Capture the cell that displays the provided text and extract its (x, y) central coordinate. 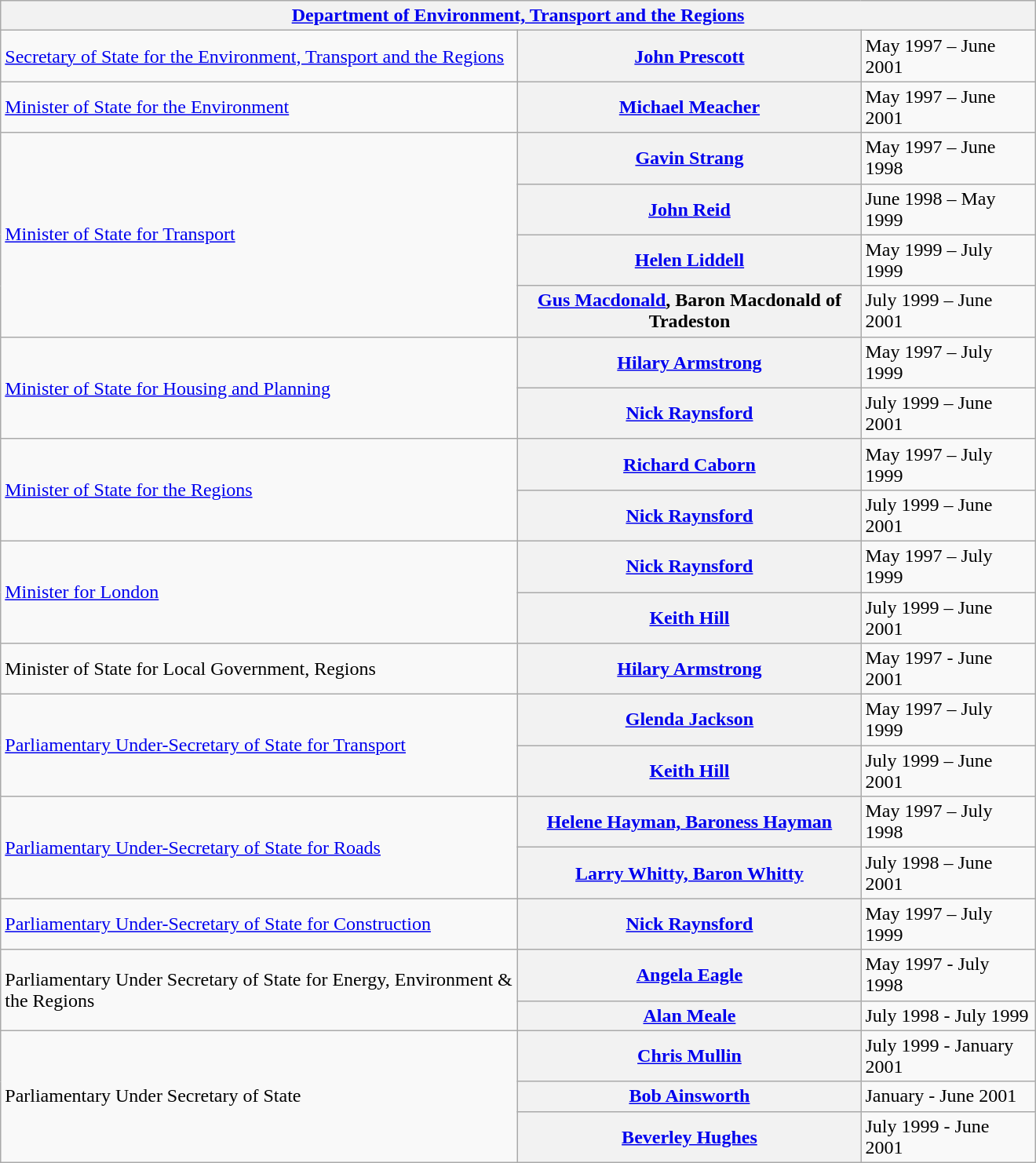
Department of Environment, Transport and the Regions (518, 16)
Parliamentary Under Secretary of State for Energy, Environment & the Regions (259, 990)
July 1998 – June 2001 (948, 873)
Gus Macdonald, Baron Macdonald of Tradeston (689, 311)
Minister for London (259, 592)
Helene Hayman, Baroness Hayman (689, 822)
January - June 2001 (948, 1096)
Chris Mullin (689, 1056)
Angela Eagle (689, 975)
Parliamentary Under-Secretary of State for Roads (259, 848)
Secretary of State for the Environment, Transport and the Regions (259, 57)
Minister of State for Transport (259, 235)
May 1999 – July 1999 (948, 261)
May 1997 - June 2001 (948, 669)
Larry Whitty, Baron Whitty (689, 873)
May 1997 - July 1998 (948, 975)
May 1997 – June 1998 (948, 159)
Gavin Strang (689, 159)
Parliamentary Under-Secretary of State for Transport (259, 746)
Michael Meacher (689, 107)
Beverley Hughes (689, 1136)
Alan Meale (689, 1015)
Minister of State for the Environment (259, 107)
July 1999 - June 2001 (948, 1136)
Minister of State for the Regions (259, 490)
Richard Caborn (689, 465)
John Reid (689, 209)
Minister of State for Housing and Planning (259, 388)
June 1998 – May 1999 (948, 209)
Helen Liddell (689, 261)
July 1998 - July 1999 (948, 1015)
John Prescott (689, 57)
Glenda Jackson (689, 720)
May 1997 – July 1998 (948, 822)
Minister of State for Local Government, Regions (259, 669)
July 1999 - January 2001 (948, 1056)
Bob Ainsworth (689, 1096)
Parliamentary Under Secretary of State (259, 1096)
Parliamentary Under-Secretary of State for Construction (259, 924)
